For the text-containing cell, return its midpoint in (x, y) coordinate format. 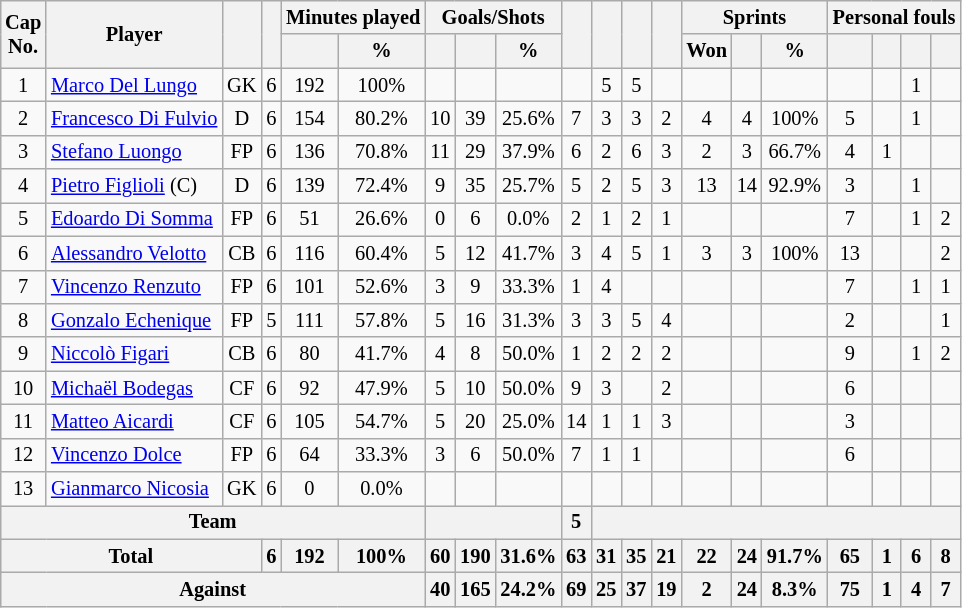
Personal fouls (894, 17)
26.6% (382, 219)
Won (706, 51)
31 (606, 556)
25.7% (528, 186)
Vincenzo Renzuto (134, 287)
91.7% (795, 556)
60.4% (382, 253)
60 (440, 556)
69 (576, 589)
31.3% (528, 320)
63 (576, 556)
Edoardo Di Somma (134, 219)
70.8% (382, 152)
47.9% (382, 388)
165 (475, 589)
136 (309, 152)
37 (636, 589)
25.0% (528, 421)
Gonzalo Echenique (134, 320)
Team (212, 522)
20 (475, 421)
16 (475, 320)
Marco Del Lungo (134, 85)
57.8% (382, 320)
Francesco Di Fulvio (134, 118)
Alessandro Velotto (134, 253)
24.2% (528, 589)
40 (440, 589)
Against (212, 589)
Vincenzo Dolce (134, 455)
80 (309, 354)
Niccolò Figari (134, 354)
111 (309, 320)
Goals/Shots (493, 17)
8.3% (795, 589)
Minutes played (353, 17)
105 (309, 421)
139 (309, 186)
19 (666, 589)
Pietro Figlioli (C) (134, 186)
Matteo Aicardi (134, 421)
31.6% (528, 556)
64 (309, 455)
25.6% (528, 118)
Michaël Bodegas (134, 388)
CapNo. (23, 34)
190 (475, 556)
51 (309, 219)
Gianmarco Nicosia (134, 489)
21 (666, 556)
54.7% (382, 421)
101 (309, 287)
52.6% (382, 287)
72.4% (382, 186)
116 (309, 253)
92.9% (795, 186)
25 (606, 589)
75 (850, 589)
22 (706, 556)
Stefano Luongo (134, 152)
29 (475, 152)
92 (309, 388)
39 (475, 118)
37.9% (528, 152)
154 (309, 118)
66.7% (795, 152)
80.2% (382, 118)
Sprints (754, 17)
65 (850, 556)
Total (130, 556)
Player (134, 34)
